From the cell containing the given text, extract its center point as [x, y] coordinate. 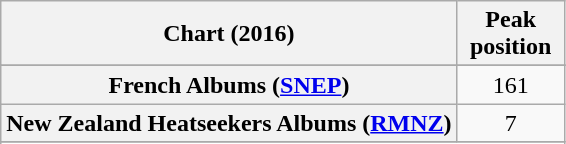
French Albums (SNEP) [229, 85]
Peak position [510, 34]
New Zealand Heatseekers Albums (RMNZ) [229, 123]
161 [510, 85]
7 [510, 123]
Chart (2016) [229, 34]
